Return (X, Y) of the center of cell containing provided text 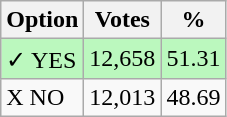
% (194, 20)
51.31 (194, 59)
12,013 (122, 97)
Option (42, 20)
48.69 (194, 97)
12,658 (122, 59)
✓ YES (42, 59)
Votes (122, 20)
X NO (42, 97)
